Capture the cell that displays the provided text and extract its (X, Y) central coordinate. 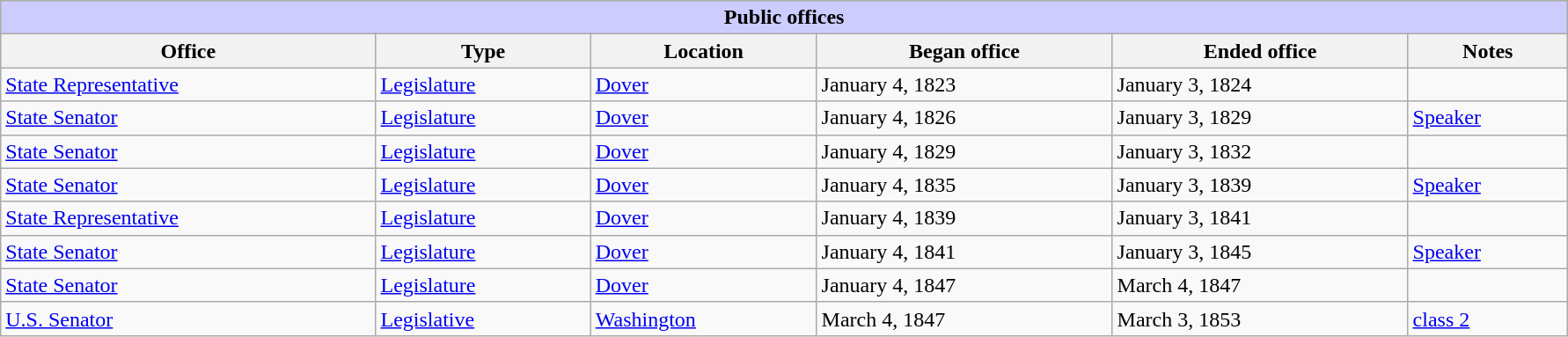
January 3, 1832 (1260, 151)
January 4, 1847 (964, 285)
Legislative (483, 319)
January 4, 1835 (964, 185)
January 3, 1845 (1260, 252)
Notes (1487, 51)
U.S. Senator (188, 319)
January 4, 1839 (964, 218)
January 4, 1841 (964, 252)
Washington (704, 319)
Began office (964, 51)
January 3, 1839 (1260, 185)
Ended office (1260, 51)
January 3, 1829 (1260, 118)
January 3, 1824 (1260, 84)
January 4, 1823 (964, 84)
January 3, 1841 (1260, 218)
Public offices (785, 18)
class 2 (1487, 319)
Type (483, 51)
Location (704, 51)
Office (188, 51)
January 4, 1826 (964, 118)
January 4, 1829 (964, 151)
March 3, 1853 (1260, 319)
